Locate the cell with the specified text and output its (X, Y) center coordinate. 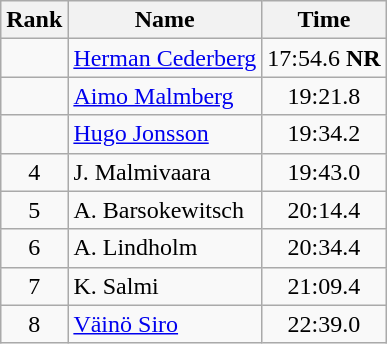
J. Malmivaara (165, 172)
Väinö Siro (165, 324)
Rank (34, 20)
A. Barsokewitsch (165, 210)
K. Salmi (165, 286)
8 (34, 324)
Hugo Jonsson (165, 134)
19:34.2 (324, 134)
22:39.0 (324, 324)
6 (34, 248)
7 (34, 286)
19:21.8 (324, 96)
Time (324, 20)
19:43.0 (324, 172)
21:09.4 (324, 286)
5 (34, 210)
A. Lindholm (165, 248)
Herman Cederberg (165, 58)
4 (34, 172)
20:34.4 (324, 248)
17:54.6 NR (324, 58)
Aimo Malmberg (165, 96)
Name (165, 20)
20:14.4 (324, 210)
